Return the [x, y] coordinate for the center point of the cell that contains the specified text.  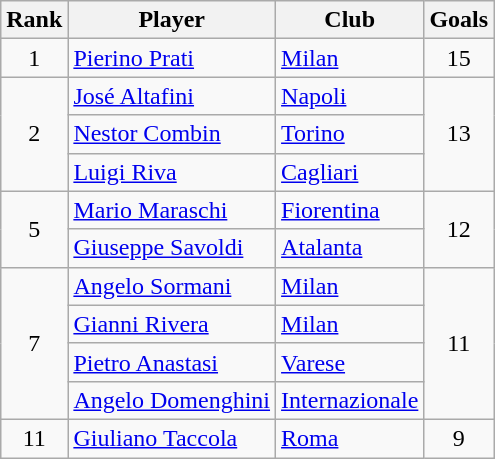
José Altafini [172, 96]
1 [34, 58]
Internazionale [350, 400]
13 [459, 134]
2 [34, 134]
Angelo Sormani [172, 286]
15 [459, 58]
Gianni Rivera [172, 324]
Cagliari [350, 172]
Luigi Riva [172, 172]
Giuseppe Savoldi [172, 248]
Club [350, 20]
Goals [459, 20]
Roma [350, 438]
Nestor Combin [172, 134]
Mario Maraschi [172, 210]
12 [459, 229]
7 [34, 343]
Pierino Prati [172, 58]
Napoli [350, 96]
Pietro Anastasi [172, 362]
Angelo Domenghini [172, 400]
Giuliano Taccola [172, 438]
9 [459, 438]
5 [34, 229]
Atalanta [350, 248]
Player [172, 20]
Fiorentina [350, 210]
Rank [34, 20]
Torino [350, 134]
Varese [350, 362]
